From the cell containing the given text, extract its center point as [x, y] coordinate. 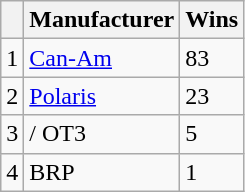
Can-Am [102, 58]
3 [12, 134]
BRP [102, 172]
Wins [212, 20]
Polaris [102, 96]
5 [212, 134]
83 [212, 58]
4 [12, 172]
2 [12, 96]
Manufacturer [102, 20]
23 [212, 96]
/ OT3 [102, 134]
